Determine the [x, y] coordinate at the center of the cell enclosing the given text.  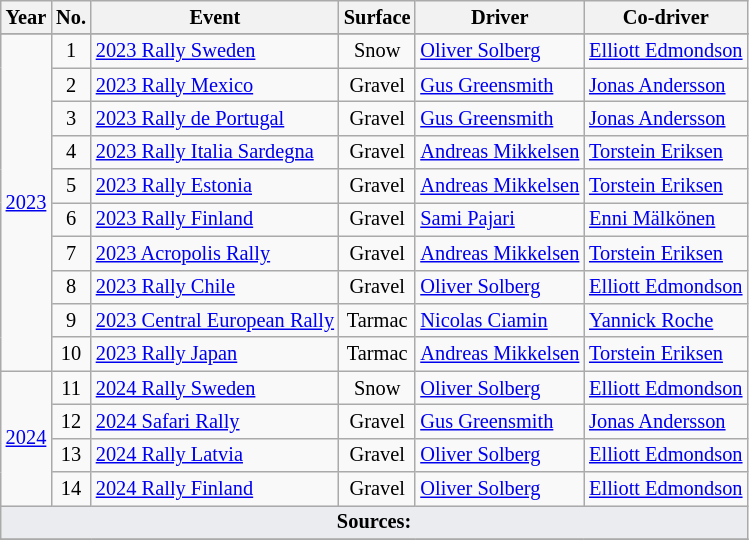
2023 Rally Italia Sardegna [215, 152]
2024 Rally Sweden [215, 388]
No. [71, 17]
2 [71, 85]
Enni Mälkönen [666, 219]
Event [215, 17]
Surface [377, 17]
2023 Rally de Portugal [215, 118]
1 [71, 51]
2023 Acropolis Rally [215, 253]
8 [71, 287]
2023 Rally Japan [215, 354]
14 [71, 489]
12 [71, 421]
2024 [26, 438]
2023 Rally Sweden [215, 51]
2023 Rally Finland [215, 219]
6 [71, 219]
2023 Rally Chile [215, 287]
Driver [500, 17]
Year [26, 17]
2024 Rally Finland [215, 489]
2023 [26, 202]
2024 Rally Latvia [215, 455]
Co-driver [666, 17]
Sami Pajari [500, 219]
2024 Safari Rally [215, 421]
4 [71, 152]
11 [71, 388]
13 [71, 455]
10 [71, 354]
2023 Central European Rally [215, 320]
7 [71, 253]
Sources: [374, 522]
Yannick Roche [666, 320]
2023 Rally Estonia [215, 186]
5 [71, 186]
Nicolas Ciamin [500, 320]
3 [71, 118]
9 [71, 320]
2023 Rally Mexico [215, 85]
